Return (X, Y) of the center of cell containing provided text 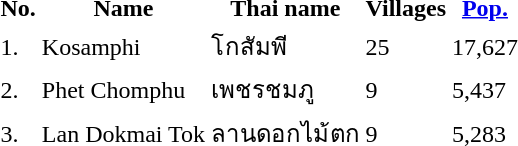
25 (406, 46)
Phet Chomphu (123, 90)
เพชรชมภู (286, 90)
โกสัมพี (286, 46)
9 (406, 90)
Kosamphi (123, 46)
